Extract the (X, Y) coordinate from the center of the cell holding the provided text.  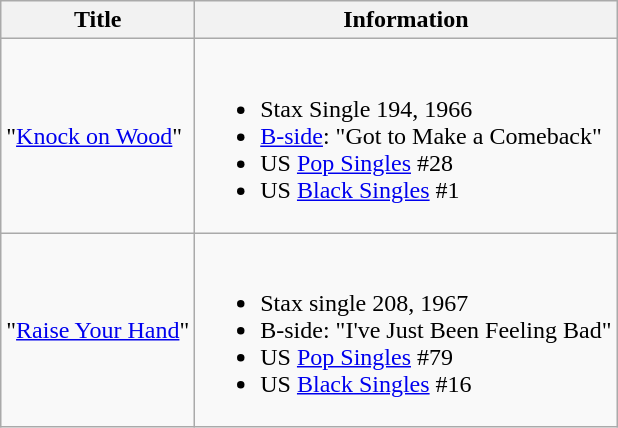
Stax Single 194, 1966B-side: "Got to Make a Comeback"US Pop Singles #28US Black Singles #1 (406, 136)
Title (98, 20)
Information (406, 20)
"Knock on Wood" (98, 136)
"Raise Your Hand" (98, 330)
Stax single 208, 1967B-side: "I've Just Been Feeling Bad"US Pop Singles #79US Black Singles #16 (406, 330)
